Locate the cell with the specified text and output its [X, Y] center coordinate. 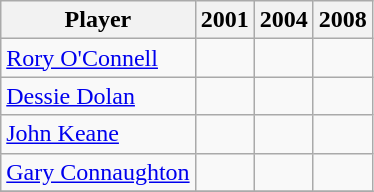
Gary Connaughton [98, 172]
2008 [342, 20]
John Keane [98, 134]
2004 [284, 20]
Player [98, 20]
2001 [224, 20]
Rory O'Connell [98, 58]
Dessie Dolan [98, 96]
